Determine the (x, y) coordinate at the center of the cell enclosing the given text.  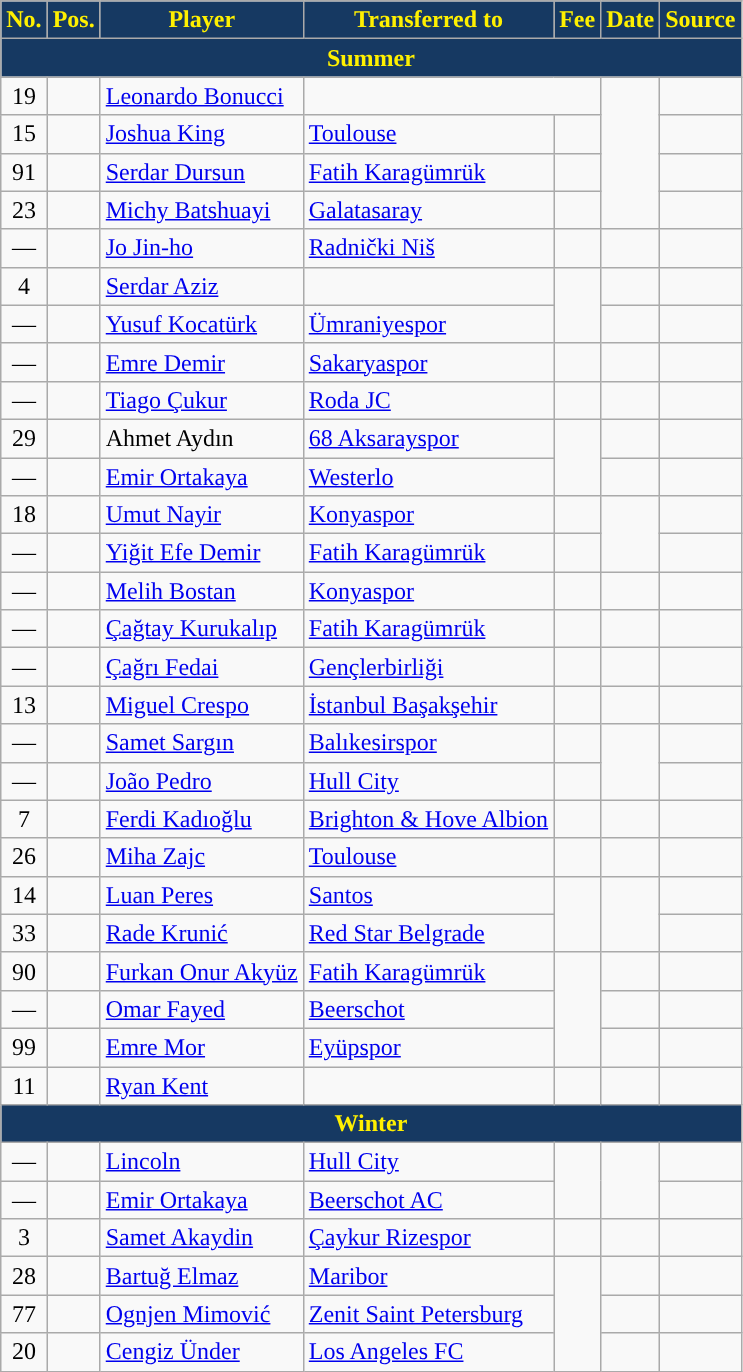
Balıkesirspor (428, 743)
14 (24, 895)
Samet Sargın (202, 743)
Roda JC (428, 400)
Eyüpspor (428, 1047)
Emre Demir (202, 362)
Radnički Niš (428, 248)
Çağtay Kurukalıp (202, 629)
29 (24, 438)
Jo Jin-ho (202, 248)
Los Angeles FC (428, 1352)
Ryan Kent (202, 1085)
26 (24, 857)
13 (24, 705)
Michy Batshuayi (202, 210)
18 (24, 515)
23 (24, 210)
Miha Zajc (202, 857)
Fee (578, 20)
11 (24, 1085)
Ferdi Kadıoğlu (202, 819)
Cengiz Ünder (202, 1352)
Leonardo Bonucci (202, 96)
No. (24, 20)
Beerschot AC (428, 1200)
Gençlerbirliği (428, 667)
3 (24, 1238)
90 (24, 971)
33 (24, 933)
Player (202, 20)
Yiğit Efe Demir (202, 553)
İstanbul Başakşehir (428, 705)
Pos. (74, 20)
Summer (371, 58)
Melih Bostan (202, 591)
João Pedro (202, 781)
15 (24, 134)
77 (24, 1314)
Ognjen Mimović (202, 1314)
Serdar Dursun (202, 172)
Date (630, 20)
Tiago Çukur (202, 400)
Serdar Aziz (202, 286)
Rade Krunić (202, 933)
Samet Akaydin (202, 1238)
Beerschot (428, 1009)
Brighton & Hove Albion (428, 819)
20 (24, 1352)
99 (24, 1047)
Lincoln (202, 1162)
Westerlo (428, 477)
28 (24, 1276)
Joshua King (202, 134)
Ahmet Aydın (202, 438)
Furkan Onur Akyüz (202, 971)
Red Star Belgrade (428, 933)
Maribor (428, 1276)
Bartuğ Elmaz (202, 1276)
Zenit Saint Petersburg (428, 1314)
Luan Peres (202, 895)
Omar Fayed (202, 1009)
4 (24, 286)
19 (24, 96)
68 Aksarayspor (428, 438)
Winter (371, 1124)
Transferred to (428, 20)
91 (24, 172)
Source (700, 20)
Emre Mor (202, 1047)
Santos (428, 895)
Çağrı Fedai (202, 667)
Umut Nayir (202, 515)
Yusuf Kocatürk (202, 324)
7 (24, 819)
Galatasaray (428, 210)
Miguel Crespo (202, 705)
Ümraniyespor (428, 324)
Sakaryaspor (428, 362)
Çaykur Rizespor (428, 1238)
